Locate the cell with the specified text and output its [X, Y] center coordinate. 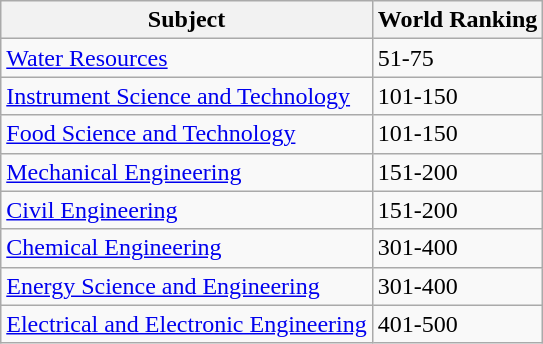
Food Science and Technology [187, 134]
Instrument Science and Technology [187, 96]
Chemical Engineering [187, 248]
Water Resources [187, 58]
401-500 [457, 324]
Electrical and Electronic Engineering [187, 324]
Mechanical Engineering [187, 172]
Civil Engineering [187, 210]
Energy Science and Engineering [187, 286]
World Ranking [457, 20]
Subject [187, 20]
51-75 [457, 58]
